Scan for the cell matching the given text and deliver its (X, Y) coordinate at center. 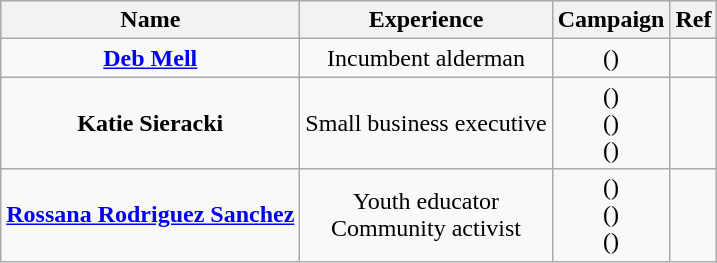
() (611, 58)
Katie Sieracki (150, 123)
Incumbent alderman (426, 58)
Small business executive (426, 123)
Rossana Rodriguez Sanchez (150, 215)
Experience (426, 20)
Deb Mell (150, 58)
Name (150, 20)
Campaign (611, 20)
Youth educatorCommunity activist (426, 215)
Ref (694, 20)
